For the text-containing cell, return its midpoint in [x, y] coordinate format. 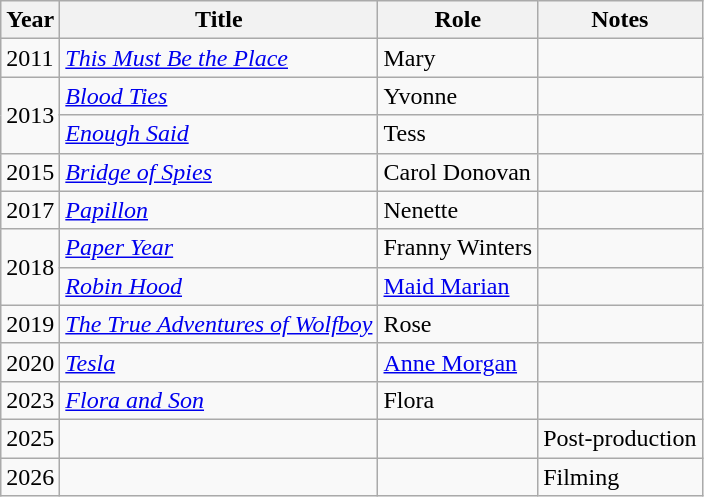
2023 [30, 400]
Bridge of Spies [219, 172]
This Must Be the Place [219, 58]
The True Adventures of Wolfboy [219, 324]
Title [219, 20]
Franny Winters [458, 248]
Post-production [620, 438]
Notes [620, 20]
Nenette [458, 210]
Role [458, 20]
Year [30, 20]
Flora [458, 400]
Paper Year [219, 248]
Mary [458, 58]
Carol Donovan [458, 172]
Tess [458, 134]
Anne Morgan [458, 362]
2018 [30, 267]
Yvonne [458, 96]
Papillon [219, 210]
2019 [30, 324]
2025 [30, 438]
Flora and Son [219, 400]
2013 [30, 115]
Enough Said [219, 134]
Maid Marian [458, 286]
Robin Hood [219, 286]
2015 [30, 172]
Rose [458, 324]
Tesla [219, 362]
Blood Ties [219, 96]
2011 [30, 58]
Filming [620, 477]
2026 [30, 477]
2020 [30, 362]
2017 [30, 210]
